Determine the [X, Y] coordinate at the center of the cell enclosing the given text.  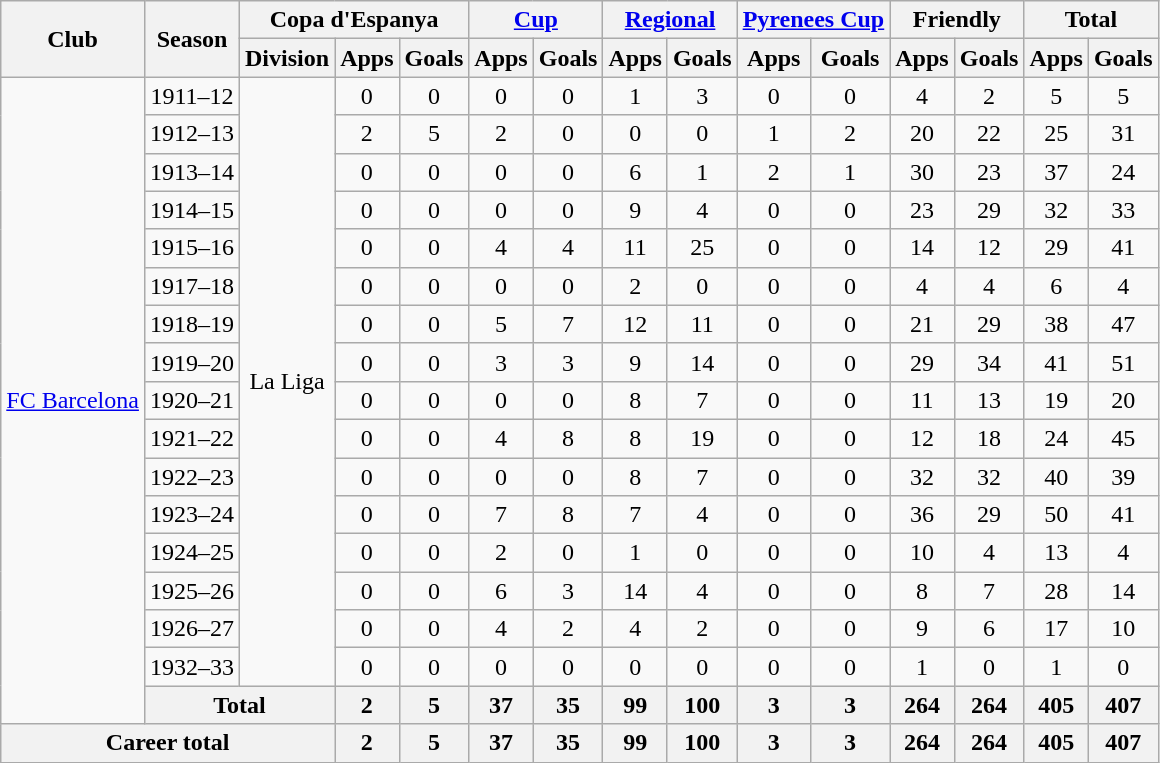
50 [1056, 515]
28 [1056, 591]
Career total [168, 743]
36 [922, 515]
38 [1056, 324]
1925–26 [192, 591]
Copa d'Espanya [354, 20]
1918–19 [192, 324]
18 [989, 438]
Regional [670, 20]
Club [73, 39]
1911–12 [192, 96]
La Liga [288, 382]
47 [1123, 324]
Friendly [957, 20]
1914–15 [192, 210]
FC Barcelona [73, 400]
40 [1056, 477]
17 [1056, 629]
1919–20 [192, 362]
21 [922, 324]
1921–22 [192, 438]
51 [1123, 362]
30 [922, 172]
1920–21 [192, 400]
1913–14 [192, 172]
1917–18 [192, 286]
45 [1123, 438]
33 [1123, 210]
34 [989, 362]
31 [1123, 134]
22 [989, 134]
1926–27 [192, 629]
Pyrenees Cup [814, 20]
1924–25 [192, 553]
Season [192, 39]
39 [1123, 477]
1922–23 [192, 477]
1915–16 [192, 248]
1932–33 [192, 667]
Division [288, 58]
1912–13 [192, 134]
1923–24 [192, 515]
Cup [536, 20]
